Capture the cell that displays the provided text and extract its [x, y] central coordinate. 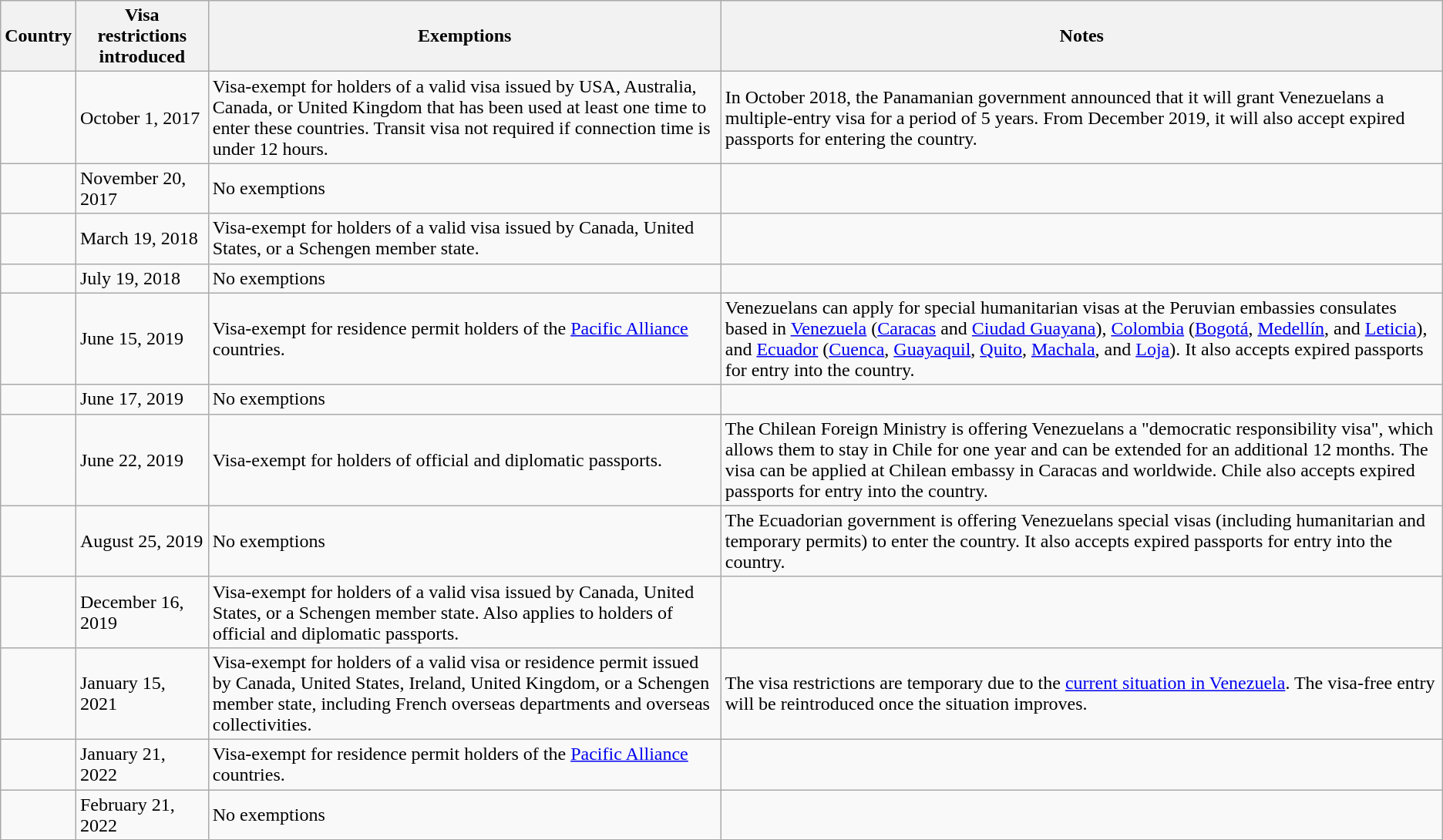
Visa-exempt for holders of official and diplomatic passports. [464, 459]
Visa restrictions introduced [142, 36]
June 17, 2019 [142, 399]
Country [39, 36]
August 25, 2019 [142, 541]
Exemptions [464, 36]
October 1, 2017 [142, 117]
The visa restrictions are temporary due to the current situation in Venezuela. The visa-free entry will be reintroduced once the situation improves. [1081, 694]
November 20, 2017 [142, 188]
June 15, 2019 [142, 339]
Visa-exempt for holders of a valid visa issued by Canada, United States, or a Schengen member state. [464, 239]
February 21, 2022 [142, 814]
Notes [1081, 36]
January 15, 2021 [142, 694]
January 21, 2022 [142, 764]
July 19, 2018 [142, 278]
June 22, 2019 [142, 459]
December 16, 2019 [142, 612]
March 19, 2018 [142, 239]
